Determine the [X, Y] coordinate at the center of the cell enclosing the given text.  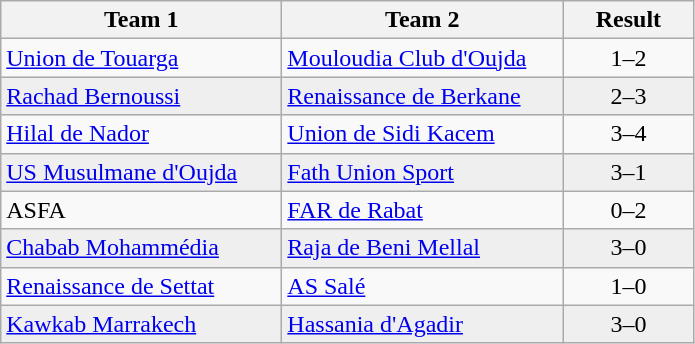
1–0 [628, 286]
US Musulmane d'Oujda [142, 172]
3–1 [628, 172]
0–2 [628, 210]
Team 2 [422, 20]
Union de Sidi Kacem [422, 134]
3–4 [628, 134]
1–2 [628, 58]
Chabab Mohammédia [142, 248]
Result [628, 20]
2–3 [628, 96]
FAR de Rabat [422, 210]
Union de Touarga [142, 58]
Fath Union Sport [422, 172]
Rachad Bernoussi [142, 96]
Renaissance de Berkane [422, 96]
Mouloudia Club d'Oujda [422, 58]
Hilal de Nador [142, 134]
ASFA [142, 210]
Renaissance de Settat [142, 286]
Team 1 [142, 20]
Hassania d'Agadir [422, 324]
Raja de Beni Mellal [422, 248]
AS Salé [422, 286]
Kawkab Marrakech [142, 324]
